Output the [X, Y] coordinate of the center of the cell containing the given text.  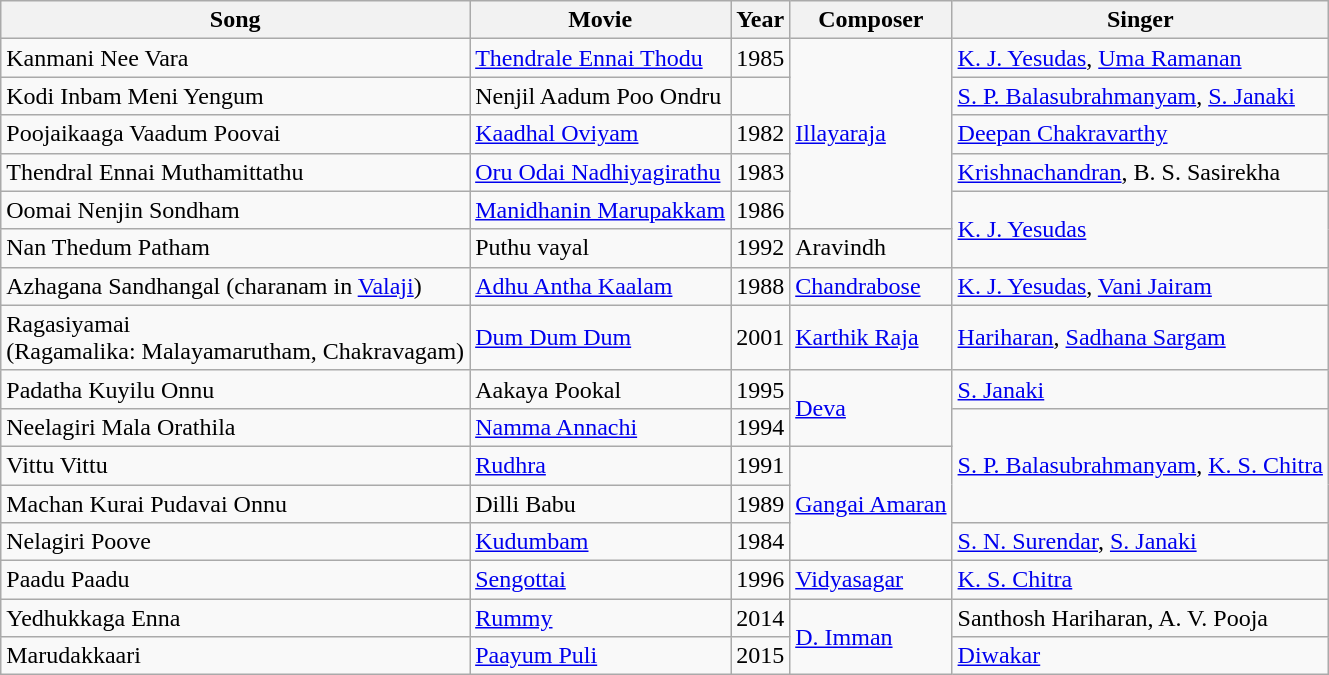
S. P. Balasubrahmanyam, S. Janaki [1140, 96]
Oomai Nenjin Sondham [236, 210]
S. P. Balasubrahmanyam, K. S. Chitra [1140, 465]
K. J. Yesudas [1140, 229]
Year [760, 20]
Rummy [600, 618]
1994 [760, 427]
1986 [760, 210]
Ragasiyamai(Ragamalika: Malayamarutham, Chakravagam) [236, 338]
1983 [760, 172]
Krishnachandran, B. S. Sasirekha [1140, 172]
Vidyasagar [871, 580]
Kaadhal Oviyam [600, 134]
Nan Thedum Patham [236, 248]
Dilli Babu [600, 503]
Diwakar [1140, 656]
1985 [760, 58]
1996 [760, 580]
1989 [760, 503]
Puthu vayal [600, 248]
Kanmani Nee Vara [236, 58]
Sengottai [600, 580]
Composer [871, 20]
Paadu Paadu [236, 580]
Machan Kurai Pudavai Onnu [236, 503]
1991 [760, 465]
Yedhukkaga Enna [236, 618]
Thendrale Ennai Thodu [600, 58]
Poojaikaaga Vaadum Poovai [236, 134]
S. N. Surendar, S. Janaki [1140, 542]
Singer [1140, 20]
Aakaya Pookal [600, 389]
2015 [760, 656]
Deepan Chakravarthy [1140, 134]
1982 [760, 134]
Neelagiri Mala Orathila [236, 427]
K. J. Yesudas, Vani Jairam [1140, 286]
Paayum Puli [600, 656]
Azhagana Sandhangal (charanam in Valaji) [236, 286]
K. J. Yesudas, Uma Ramanan [1140, 58]
Song [236, 20]
2001 [760, 338]
Dum Dum Dum [600, 338]
Kodi Inbam Meni Yengum [236, 96]
Gangai Amaran [871, 503]
Hariharan, Sadhana Sargam [1140, 338]
Kudumbam [600, 542]
Movie [600, 20]
Oru Odai Nadhiyagirathu [600, 172]
Adhu Antha Kaalam [600, 286]
Padatha Kuyilu Onnu [236, 389]
Thendral Ennai Muthamittathu [236, 172]
K. S. Chitra [1140, 580]
Aravindh [871, 248]
Illayaraja [871, 134]
1988 [760, 286]
Rudhra [600, 465]
Nelagiri Poove [236, 542]
Namma Annachi [600, 427]
1984 [760, 542]
S. Janaki [1140, 389]
1995 [760, 389]
D. Imman [871, 637]
Manidhanin Marupakkam [600, 210]
Deva [871, 408]
Karthik Raja [871, 338]
Vittu Vittu [236, 465]
Santhosh Hariharan, A. V. Pooja [1140, 618]
1992 [760, 248]
Chandrabose [871, 286]
Marudakkaari [236, 656]
Nenjil Aadum Poo Ondru [600, 96]
2014 [760, 618]
